Scan for the cell matching the given text and deliver its (x, y) coordinate at center. 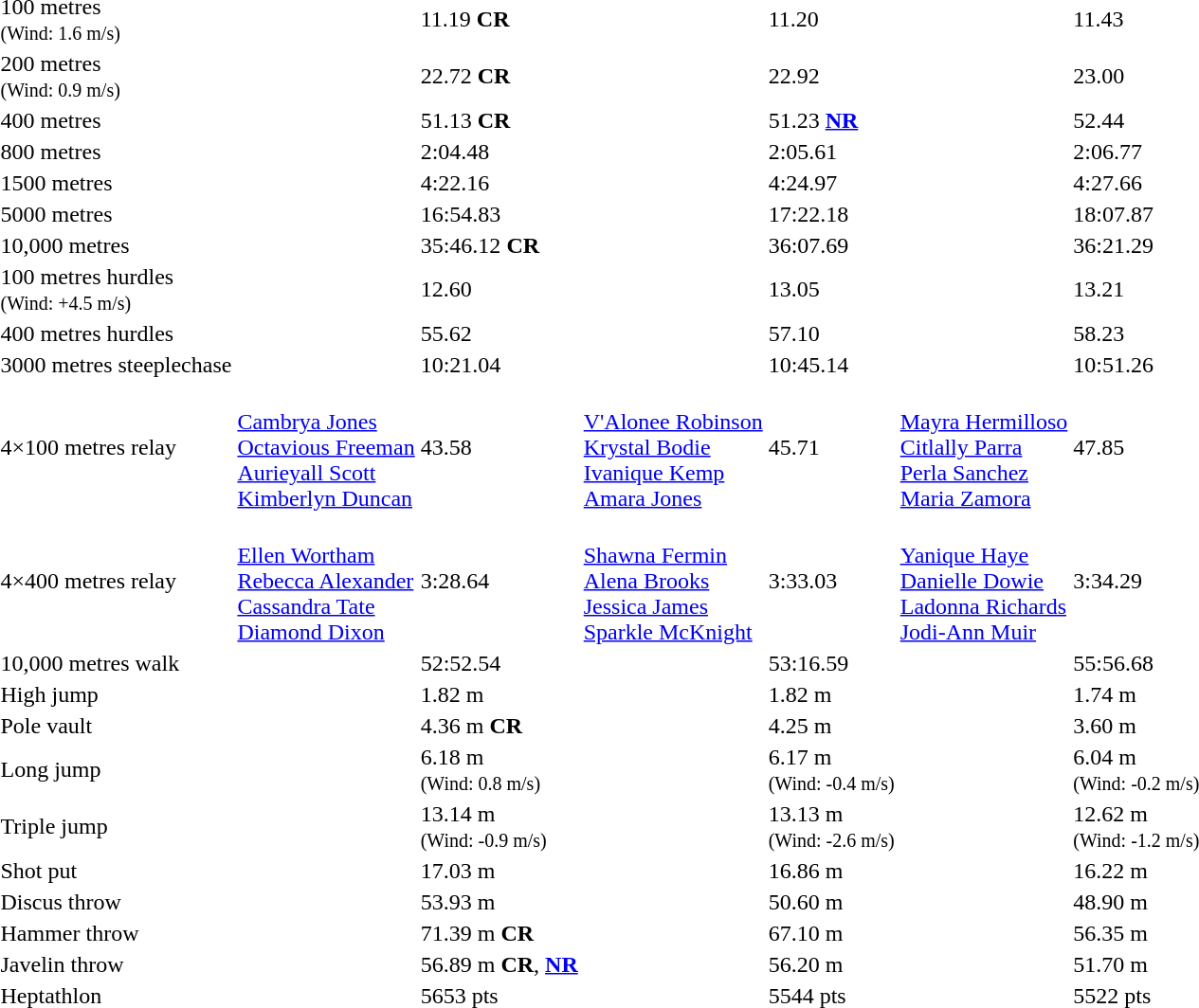
Shawna FerminAlena BrooksJessica JamesSparkle McKnight (673, 581)
36:07.69 (831, 245)
Ellen WorthamRebecca AlexanderCassandra TateDiamond Dixon (326, 581)
52:52.54 (499, 663)
56.20 m (831, 964)
13.05 (831, 290)
43.58 (499, 447)
4.36 m CR (499, 726)
55.62 (499, 333)
6.17 m(Wind: -0.4 m/s) (831, 769)
16:54.83 (499, 214)
71.39 m CR (499, 933)
51.13 CR (499, 120)
Cambrya JonesOctavious FreemanAurieyall ScottKimberlyn Duncan (326, 447)
2:05.61 (831, 152)
22.72 CR (499, 76)
4:22.16 (499, 183)
17.03 m (499, 871)
4.25 m (831, 726)
V'Alonee RobinsonKrystal BodieIvanique KempAmara Jones (673, 447)
3:28.64 (499, 581)
45.71 (831, 447)
10:21.04 (499, 365)
53.93 m (499, 902)
22.92 (831, 76)
56.89 m CR, NR (499, 964)
51.23 NR (831, 120)
6.18 m(Wind: 0.8 m/s) (499, 769)
50.60 m (831, 902)
3:33.03 (831, 581)
67.10 m (831, 933)
Yanique HayeDanielle DowieLadonna RichardsJodi-Ann Muir (984, 581)
35:46.12 CR (499, 245)
10:45.14 (831, 365)
12.60 (499, 290)
13.14 m(Wind: -0.9 m/s) (499, 826)
2:04.48 (499, 152)
13.13 m(Wind: -2.6 m/s) (831, 826)
Mayra HermillosoCitlally ParraPerla SanchezMaria Zamora (984, 447)
53:16.59 (831, 663)
57.10 (831, 333)
16.86 m (831, 871)
4:24.97 (831, 183)
17:22.18 (831, 214)
